Extract the [X, Y] coordinate from the center of the cell holding the provided text.  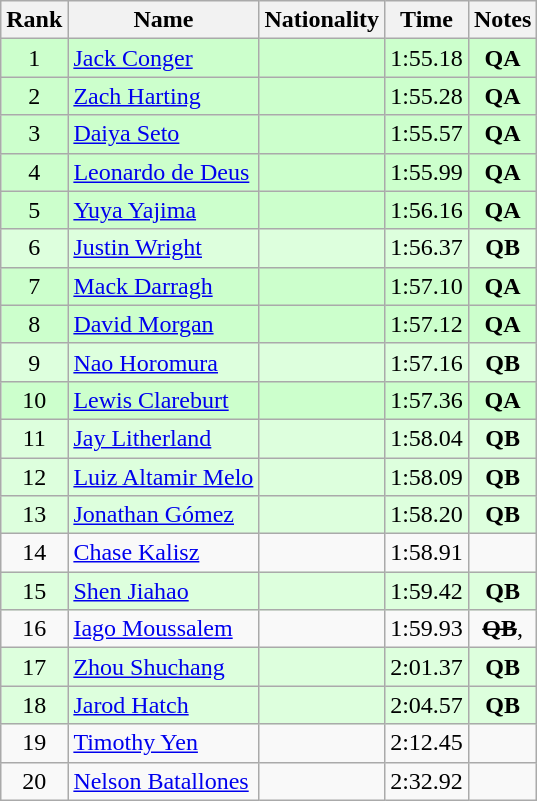
15 [34, 591]
1:58.09 [427, 477]
Shen Jiahao [164, 591]
1:55.18 [427, 58]
Zhou Shuchang [164, 667]
Iago Moussalem [164, 629]
Notes [502, 20]
19 [34, 743]
Mack Darragh [164, 286]
Lewis Clareburt [164, 400]
Zach Harting [164, 96]
1:55.99 [427, 172]
5 [34, 210]
Timothy Yen [164, 743]
David Morgan [164, 324]
Luiz Altamir Melo [164, 477]
1:58.04 [427, 438]
1:59.42 [427, 591]
QB, [502, 629]
1:57.10 [427, 286]
20 [34, 781]
16 [34, 629]
Jack Conger [164, 58]
1:57.12 [427, 324]
11 [34, 438]
14 [34, 553]
Jarod Hatch [164, 705]
Yuya Yajima [164, 210]
Name [164, 20]
1:57.36 [427, 400]
Justin Wright [164, 248]
8 [34, 324]
2:01.37 [427, 667]
Nelson Batallones [164, 781]
2 [34, 96]
1:56.37 [427, 248]
Nationality [322, 20]
9 [34, 362]
1:58.91 [427, 553]
2:04.57 [427, 705]
1:55.28 [427, 96]
4 [34, 172]
1:56.16 [427, 210]
10 [34, 400]
Daiya Seto [164, 134]
1 [34, 58]
3 [34, 134]
12 [34, 477]
1:55.57 [427, 134]
2:32.92 [427, 781]
Nao Horomura [164, 362]
Rank [34, 20]
Jay Litherland [164, 438]
17 [34, 667]
Chase Kalisz [164, 553]
Jonathan Gómez [164, 515]
2:12.45 [427, 743]
18 [34, 705]
7 [34, 286]
1:58.20 [427, 515]
1:59.93 [427, 629]
Leonardo de Deus [164, 172]
Time [427, 20]
1:57.16 [427, 362]
6 [34, 248]
13 [34, 515]
